Output the [x, y] coordinate of the center of the cell containing the given text.  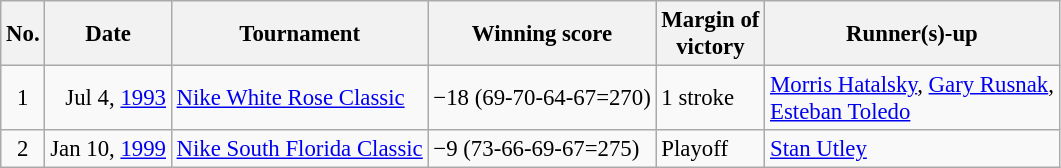
−9 (73-66-69-67=275) [542, 149]
1 stroke [710, 98]
Date [108, 34]
No. [23, 34]
Runner(s)-up [912, 34]
Jul 4, 1993 [108, 98]
Winning score [542, 34]
Playoff [710, 149]
2 [23, 149]
Tournament [300, 34]
Stan Utley [912, 149]
−18 (69-70-64-67=270) [542, 98]
Nike White Rose Classic [300, 98]
Jan 10, 1999 [108, 149]
1 [23, 98]
Margin ofvictory [710, 34]
Morris Hatalsky, Gary Rusnak, Esteban Toledo [912, 98]
Nike South Florida Classic [300, 149]
